Identify which cell holds the provided text, then report its (X, Y) central coordinate. 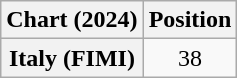
38 (190, 58)
Chart (2024) (72, 20)
Italy (FIMI) (72, 58)
Position (190, 20)
